Capture the cell that displays the provided text and extract its (x, y) central coordinate. 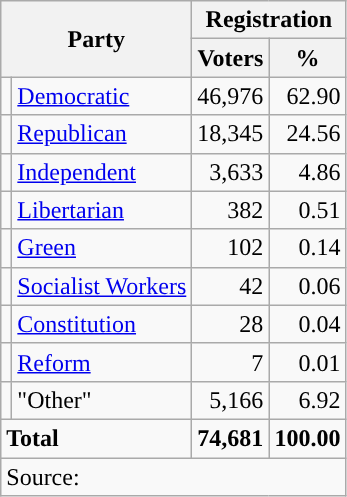
Libertarian (102, 210)
4.86 (308, 172)
Republican (102, 134)
0.51 (308, 210)
46,976 (230, 96)
6.92 (308, 400)
Voters (230, 58)
Democratic (102, 96)
100.00 (308, 438)
62.90 (308, 96)
5,166 (230, 400)
42 (230, 286)
0.01 (308, 362)
3,633 (230, 172)
Independent (102, 172)
Source: (174, 477)
0.06 (308, 286)
0.04 (308, 324)
Constitution (102, 324)
Total (96, 438)
24.56 (308, 134)
% (308, 58)
382 (230, 210)
Reform (102, 362)
Green (102, 248)
"Other" (102, 400)
Registration (269, 20)
Socialist Workers (102, 286)
74,681 (230, 438)
18,345 (230, 134)
28 (230, 324)
0.14 (308, 248)
7 (230, 362)
Party (96, 39)
102 (230, 248)
